For the text-containing cell, return its midpoint in (x, y) coordinate format. 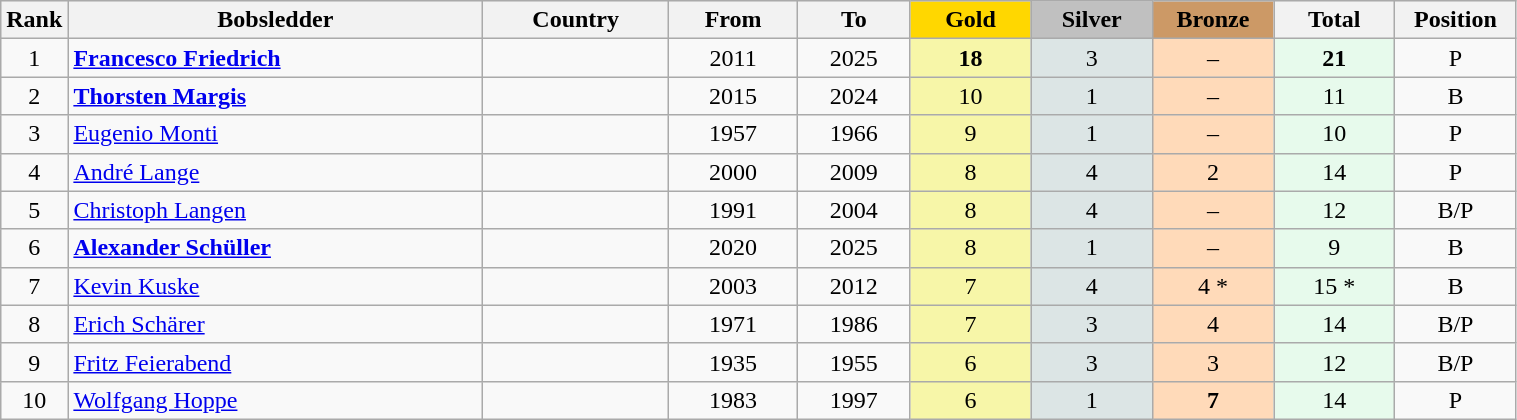
Country (576, 20)
Fritz Feierabend (276, 362)
2000 (734, 172)
1991 (734, 210)
Erich Schärer (276, 324)
2011 (734, 58)
1997 (854, 400)
Gold (970, 20)
11 (1334, 96)
2009 (854, 172)
Bobsledder (276, 20)
Rank (34, 20)
Alexander Schüller (276, 248)
2003 (734, 286)
2004 (854, 210)
Bronze (1212, 20)
From (734, 20)
Thorsten Margis (276, 96)
5 (34, 210)
4 * (1212, 286)
1986 (854, 324)
1955 (854, 362)
Francesco Friedrich (276, 58)
2020 (734, 248)
André Lange (276, 172)
Total (1334, 20)
1966 (854, 134)
15 * (1334, 286)
21 (1334, 58)
1983 (734, 400)
Wolfgang Hoppe (276, 400)
Christoph Langen (276, 210)
To (854, 20)
2015 (734, 96)
Position (1456, 20)
1935 (734, 362)
2024 (854, 96)
Silver (1092, 20)
Kevin Kuske (276, 286)
18 (970, 58)
2012 (854, 286)
1957 (734, 134)
1971 (734, 324)
Eugenio Monti (276, 134)
